Identify which cell holds the provided text, then report its (X, Y) central coordinate. 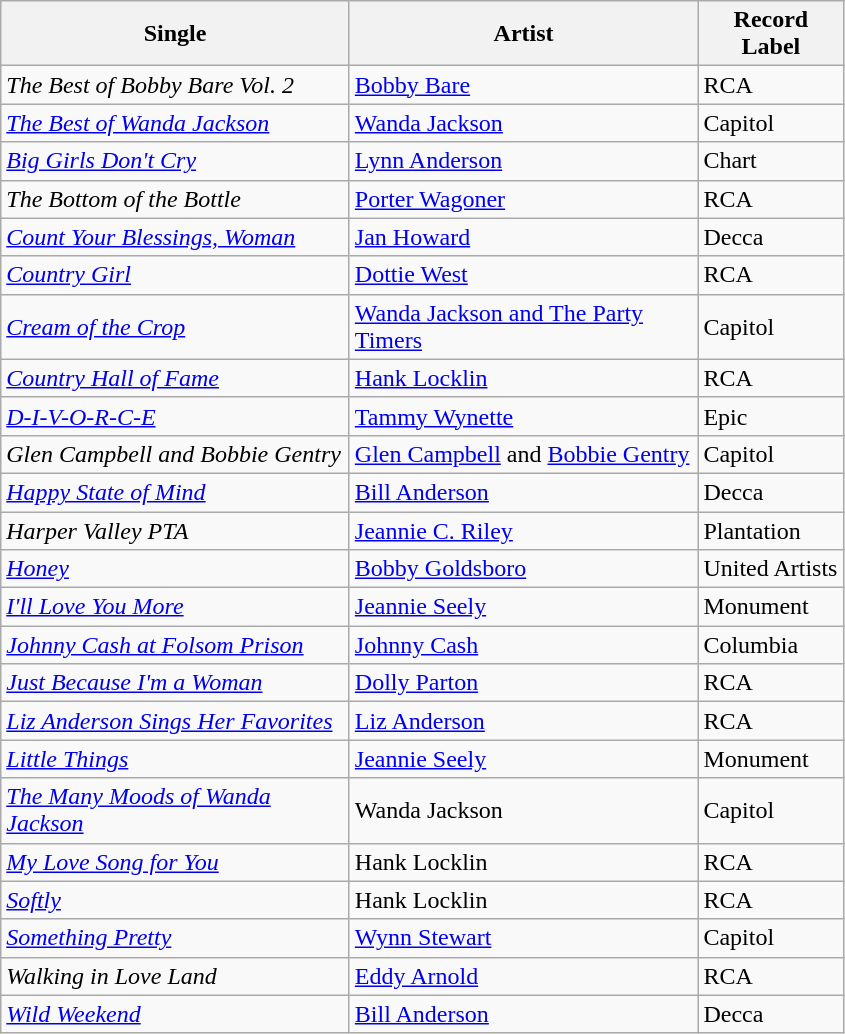
My Love Song for You (176, 862)
The Bottom of the Bottle (176, 199)
Honey (176, 569)
Porter Wagoner (524, 199)
Country Hall of Fame (176, 378)
Wild Weekend (176, 1014)
Dolly Parton (524, 683)
Happy State of Mind (176, 492)
D-I-V-O-R-C-E (176, 416)
Jeannie C. Riley (524, 531)
Bobby Bare (524, 85)
I'll Love You More (176, 607)
Cream of the Crop (176, 326)
Epic (771, 416)
Johnny Cash (524, 645)
Harper Valley PTA (176, 531)
Chart (771, 161)
Just Because I'm a Woman (176, 683)
Johnny Cash at Folsom Prison (176, 645)
The Many Moods of Wanda Jackson (176, 810)
Little Things (176, 759)
Eddy Arnold (524, 976)
Bobby Goldsboro (524, 569)
Artist (524, 34)
Big Girls Don't Cry (176, 161)
Walking in Love Land (176, 976)
Plantation (771, 531)
Something Pretty (176, 938)
Tammy Wynette (524, 416)
Wanda Jackson and The Party Timers (524, 326)
Lynn Anderson (524, 161)
Dottie West (524, 275)
The Best of Bobby Bare Vol. 2 (176, 85)
Count Your Blessings, Woman (176, 237)
The Best of Wanda Jackson (176, 123)
Softly (176, 900)
United Artists (771, 569)
Wynn Stewart (524, 938)
Liz Anderson Sings Her Favorites (176, 721)
Columbia (771, 645)
Single (176, 34)
Record Label (771, 34)
Liz Anderson (524, 721)
Jan Howard (524, 237)
Country Girl (176, 275)
